Identify which cell holds the provided text, then report its [x, y] central coordinate. 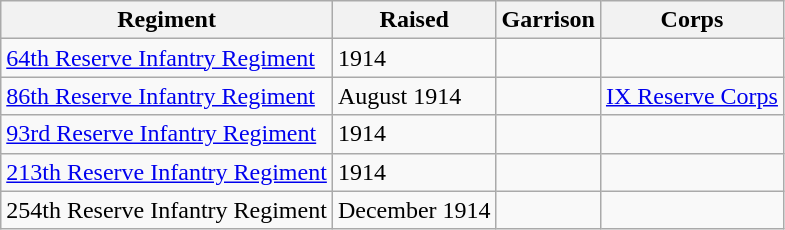
December 1914 [414, 210]
Garrison [548, 20]
Raised [414, 20]
August 1914 [414, 96]
Corps [692, 20]
213th Reserve Infantry Regiment [167, 172]
93rd Reserve Infantry Regiment [167, 134]
Regiment [167, 20]
IX Reserve Corps [692, 96]
86th Reserve Infantry Regiment [167, 96]
254th Reserve Infantry Regiment [167, 210]
64th Reserve Infantry Regiment [167, 58]
